Determine the (X, Y) coordinate at the center of the cell enclosing the given text.  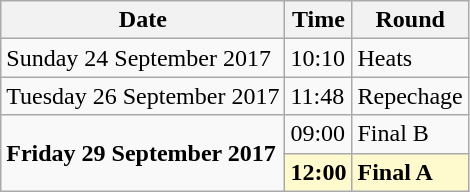
Round (410, 20)
Time (318, 20)
09:00 (318, 134)
10:10 (318, 58)
Repechage (410, 96)
11:48 (318, 96)
12:00 (318, 172)
Date (143, 20)
Friday 29 September 2017 (143, 153)
Final A (410, 172)
Tuesday 26 September 2017 (143, 96)
Final B (410, 134)
Sunday 24 September 2017 (143, 58)
Heats (410, 58)
